Return [X, Y] of the center of cell containing provided text 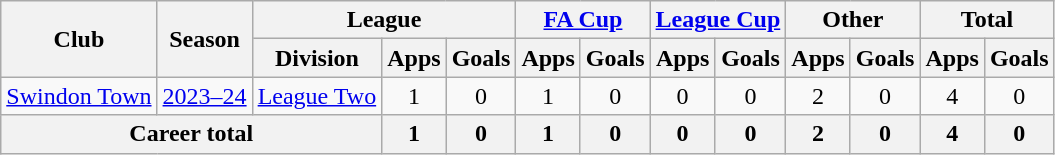
Swindon Town [79, 96]
Other [853, 20]
FA Cup [583, 20]
Total [987, 20]
League [384, 20]
League Two [317, 96]
Club [79, 39]
Division [317, 58]
2023–24 [204, 96]
Season [204, 39]
League Cup [718, 20]
Career total [192, 134]
